Find where the given text appears and provide that cell's center as (x, y) coordinate. 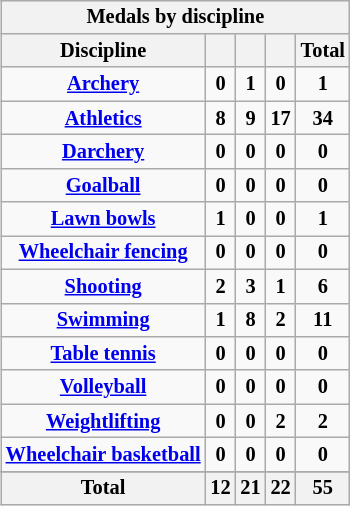
Wheelchair basketball (104, 455)
Darchery (104, 152)
Shooting (104, 286)
Athletics (104, 118)
17 (281, 118)
6 (323, 286)
34 (323, 118)
12 (220, 488)
55 (323, 488)
11 (323, 320)
Discipline (104, 51)
9 (251, 118)
Table tennis (104, 354)
Weightlifting (104, 421)
Medals by discipline (176, 17)
Goalball (104, 185)
Volleyball (104, 387)
22 (281, 488)
Lawn bowls (104, 219)
3 (251, 286)
21 (251, 488)
Swimming (104, 320)
Archery (104, 84)
Wheelchair fencing (104, 253)
